Return [x, y] of the center of cell containing provided text 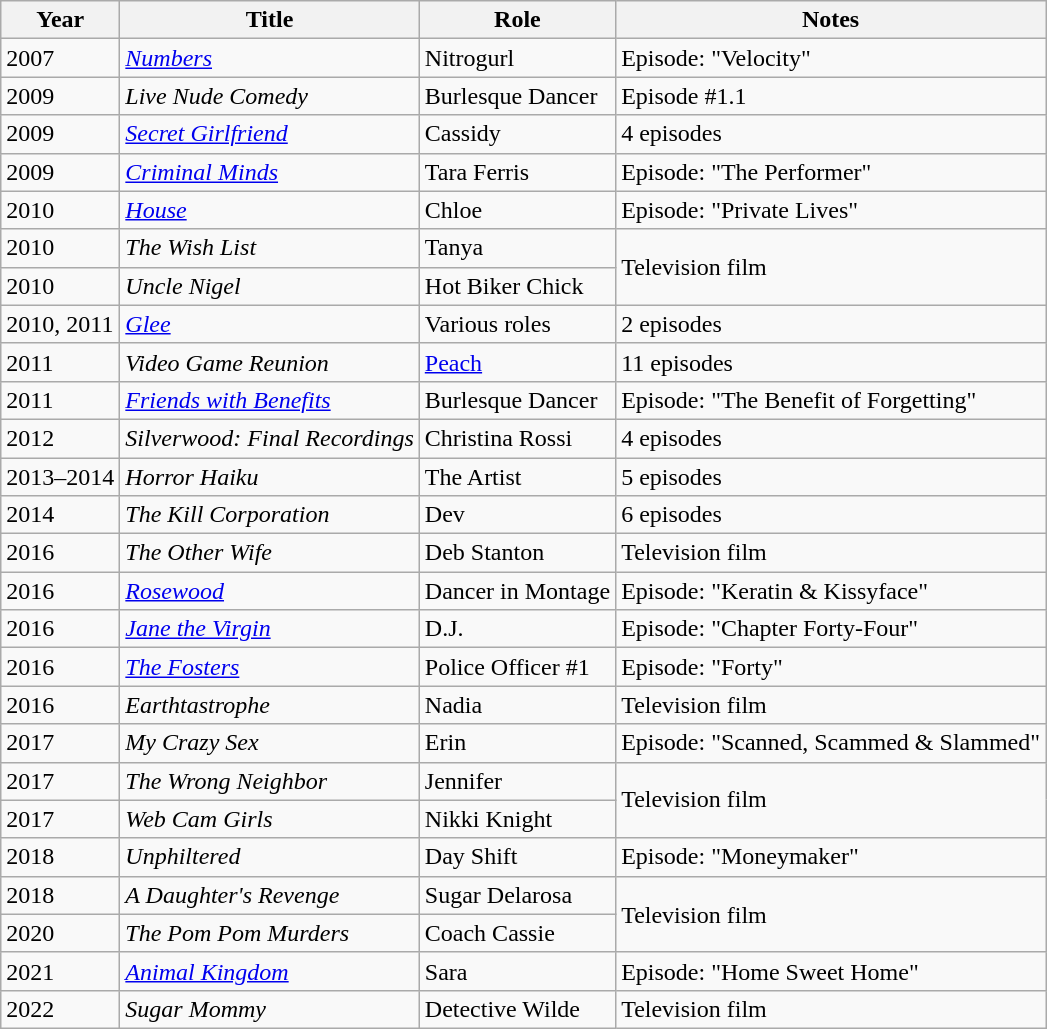
Episode: "Chapter Forty-Four" [831, 629]
Erin [517, 743]
11 episodes [831, 362]
Glee [270, 324]
Episode: "The Performer" [831, 172]
The Pom Pom Murders [270, 933]
House [270, 210]
Episode #1.1 [831, 96]
Nadia [517, 705]
2013–2014 [60, 477]
2014 [60, 515]
Tara Ferris [517, 172]
Secret Girlfriend [270, 134]
My Crazy Sex [270, 743]
Nitrogurl [517, 58]
Earthtastrophe [270, 705]
Rosewood [270, 591]
2012 [60, 438]
Deb Stanton [517, 553]
Friends with Benefits [270, 400]
Episode: "Private Lives" [831, 210]
Role [517, 20]
Sugar Mommy [270, 1009]
Hot Biker Chick [517, 286]
2020 [60, 933]
Cassidy [517, 134]
Peach [517, 362]
Criminal Minds [270, 172]
Year [60, 20]
The Artist [517, 477]
Various roles [517, 324]
Episode: "Home Sweet Home" [831, 971]
Live Nude Comedy [270, 96]
The Wrong Neighbor [270, 781]
The Fosters [270, 667]
2007 [60, 58]
Numbers [270, 58]
Police Officer #1 [517, 667]
Nikki Knight [517, 819]
The Other Wife [270, 553]
D.J. [517, 629]
Horror Haiku [270, 477]
Silverwood: Final Recordings [270, 438]
Web Cam Girls [270, 819]
Sara [517, 971]
Jennifer [517, 781]
Video Game Reunion [270, 362]
Episode: "The Benefit of Forgetting" [831, 400]
Sugar Delarosa [517, 895]
Dev [517, 515]
Unphiltered [270, 857]
2010, 2011 [60, 324]
Notes [831, 20]
The Kill Corporation [270, 515]
Detective Wilde [517, 1009]
The Wish List [270, 248]
Episode: "Moneymaker" [831, 857]
Jane the Virgin [270, 629]
5 episodes [831, 477]
2021 [60, 971]
Episode: "Scanned, Scammed & Slammed" [831, 743]
A Daughter's Revenge [270, 895]
2022 [60, 1009]
Episode: "Forty" [831, 667]
Christina Rossi [517, 438]
Animal Kingdom [270, 971]
Title [270, 20]
Coach Cassie [517, 933]
Chloe [517, 210]
2 episodes [831, 324]
Tanya [517, 248]
6 episodes [831, 515]
Dancer in Montage [517, 591]
Episode: "Velocity" [831, 58]
Episode: "Keratin & Kissyface" [831, 591]
Uncle Nigel [270, 286]
Day Shift [517, 857]
